From the cell containing the given text, extract its center point as (x, y) coordinate. 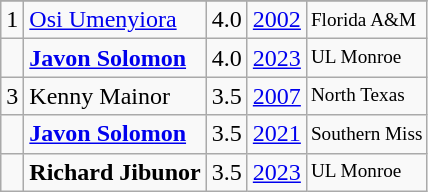
Florida A&M (366, 20)
North Texas (366, 96)
2021 (276, 134)
Southern Miss (366, 134)
Osi Umenyiora (115, 20)
1 (12, 20)
Richard Jibunor (115, 172)
Kenny Mainor (115, 96)
2002 (276, 20)
2007 (276, 96)
3 (12, 96)
